For the text-containing cell, return its midpoint in [X, Y] coordinate format. 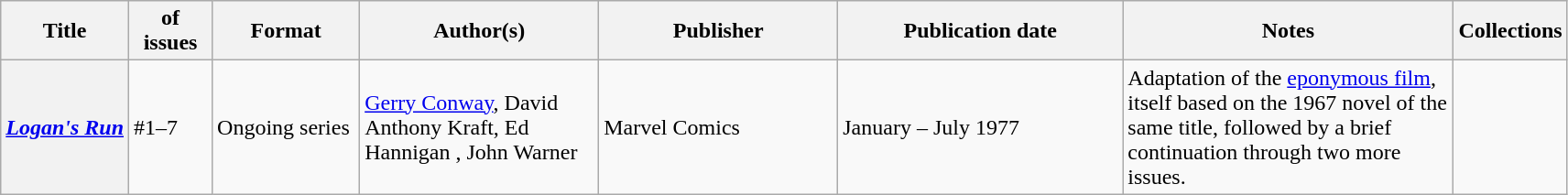
Notes [1288, 31]
January – July 1977 [980, 127]
Marvel Comics [718, 127]
Author(s) [480, 31]
Title [65, 31]
Publisher [718, 31]
Ongoing series [286, 127]
Gerry Conway, David Anthony Kraft, Ed Hannigan , John Warner [480, 127]
of issues [170, 31]
Adaptation of the eponymous film, itself based on the 1967 novel of the same title, followed by a brief continuation through two more issues. [1288, 127]
#1–7 [170, 127]
Logan's Run [65, 127]
Publication date [980, 31]
Collections [1510, 31]
Format [286, 31]
